Return [X, Y] of the center of cell containing provided text 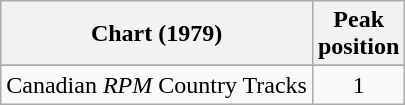
Peakposition [358, 34]
Chart (1979) [157, 34]
1 [358, 85]
Canadian RPM Country Tracks [157, 85]
